Return the (X, Y) coordinate for the center point of the cell that contains the specified text.  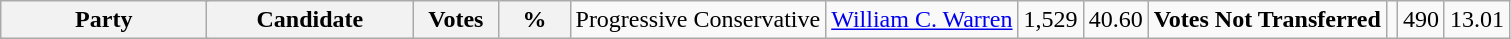
13.01 (1476, 20)
William C. Warren (922, 20)
Candidate (310, 20)
% (534, 20)
1,529 (1050, 20)
490 (1420, 20)
40.60 (1116, 20)
Votes (456, 20)
Votes Not Transferred (1267, 20)
Party (104, 20)
Progressive Conservative (698, 20)
